Find where the given text appears and provide that cell's center as (x, y) coordinate. 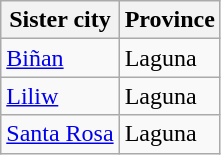
Santa Rosa (60, 134)
Province (170, 20)
Biñan (60, 58)
Sister city (60, 20)
Liliw (60, 96)
